Return [X, Y] of the center of cell containing provided text 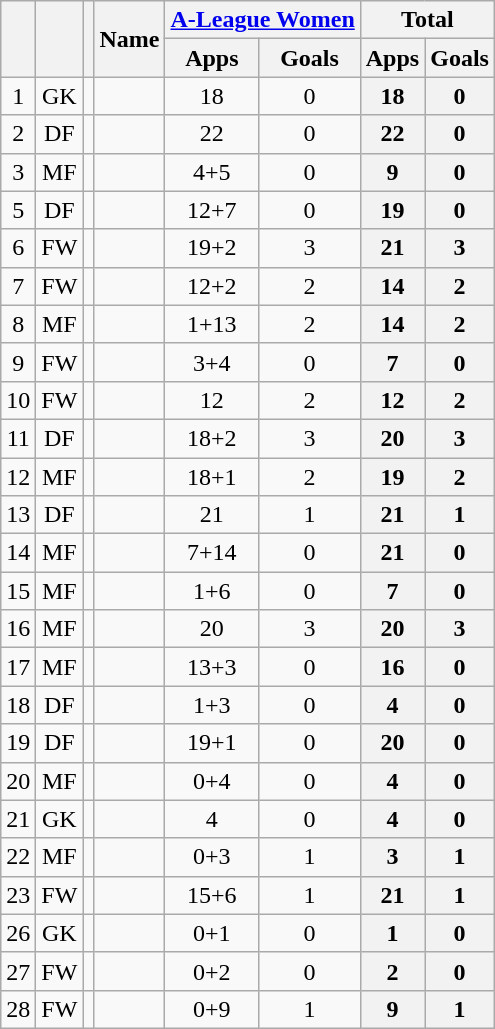
8 [18, 324]
5 [18, 210]
19+2 [212, 248]
Total [427, 20]
12+2 [212, 286]
0+3 [212, 857]
13+3 [212, 667]
15 [18, 591]
0+2 [212, 971]
12+7 [212, 210]
6 [18, 248]
A-League Women [262, 20]
1+6 [212, 591]
15+6 [212, 895]
1+3 [212, 705]
10 [18, 400]
18+2 [212, 438]
17 [18, 667]
23 [18, 895]
19+1 [212, 743]
26 [18, 933]
18+1 [212, 477]
3+4 [212, 362]
7+14 [212, 553]
0+4 [212, 781]
28 [18, 1009]
11 [18, 438]
1+13 [212, 324]
4+5 [212, 172]
27 [18, 971]
0+9 [212, 1009]
Name [130, 39]
13 [18, 515]
0+1 [212, 933]
